Identify which cell holds the provided text, then report its (X, Y) central coordinate. 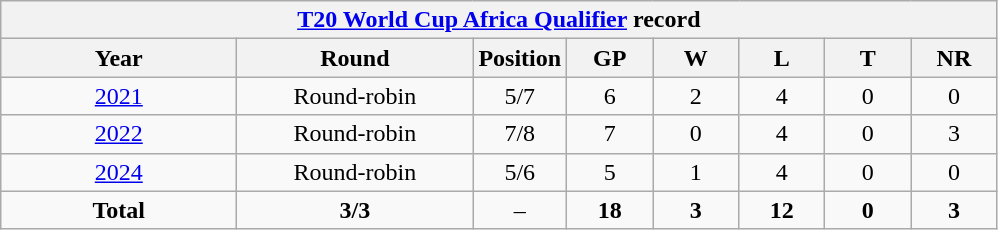
5/7 (520, 96)
GP (610, 58)
Total (119, 210)
5 (610, 172)
L (782, 58)
7 (610, 134)
NR (954, 58)
12 (782, 210)
18 (610, 210)
T20 World Cup Africa Qualifier record (499, 20)
Year (119, 58)
2021 (119, 96)
5/6 (520, 172)
2024 (119, 172)
1 (696, 172)
W (696, 58)
T (868, 58)
6 (610, 96)
2 (696, 96)
2022 (119, 134)
– (520, 210)
7/8 (520, 134)
3/3 (355, 210)
Round (355, 58)
Position (520, 58)
